Find where the given text appears and provide that cell's center as [x, y] coordinate. 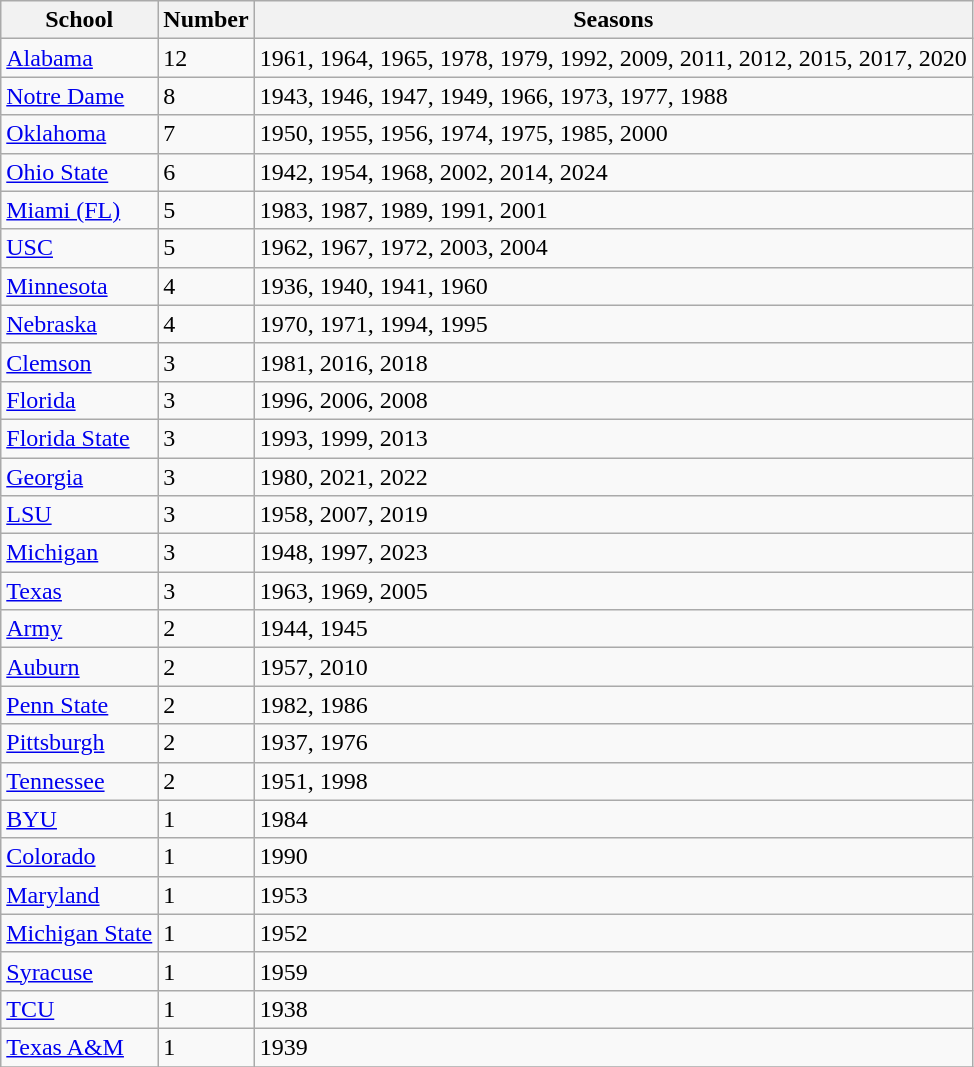
1982, 1986 [613, 705]
1993, 1999, 2013 [613, 438]
Texas [80, 591]
1950, 1955, 1956, 1974, 1975, 1985, 2000 [613, 134]
Pittsburgh [80, 743]
1983, 1987, 1989, 1991, 2001 [613, 210]
1980, 2021, 2022 [613, 477]
12 [206, 58]
Oklahoma [80, 134]
Michigan [80, 553]
Maryland [80, 895]
1938 [613, 1009]
1970, 1971, 1994, 1995 [613, 324]
Florida [80, 400]
1981, 2016, 2018 [613, 362]
Miami (FL) [80, 210]
1952 [613, 933]
Clemson [80, 362]
1957, 2010 [613, 667]
Texas A&M [80, 1047]
Colorado [80, 857]
School [80, 20]
Syracuse [80, 971]
7 [206, 134]
Seasons [613, 20]
Army [80, 629]
1959 [613, 971]
BYU [80, 819]
Nebraska [80, 324]
1942, 1954, 1968, 2002, 2014, 2024 [613, 172]
1951, 1998 [613, 781]
1990 [613, 857]
1953 [613, 895]
LSU [80, 515]
1984 [613, 819]
Tennessee [80, 781]
1944, 1945 [613, 629]
Number [206, 20]
Penn State [80, 705]
1937, 1976 [613, 743]
1943, 1946, 1947, 1949, 1966, 1973, 1977, 1988 [613, 96]
1961, 1964, 1965, 1978, 1979, 1992, 2009, 2011, 2012, 2015, 2017, 2020 [613, 58]
TCU [80, 1009]
Notre Dame [80, 96]
USC [80, 248]
1948, 1997, 2023 [613, 553]
1996, 2006, 2008 [613, 400]
1939 [613, 1047]
6 [206, 172]
Michigan State [80, 933]
Alabama [80, 58]
1962, 1967, 1972, 2003, 2004 [613, 248]
1936, 1940, 1941, 1960 [613, 286]
Georgia [80, 477]
1963, 1969, 2005 [613, 591]
Ohio State [80, 172]
1958, 2007, 2019 [613, 515]
Auburn [80, 667]
8 [206, 96]
Florida State [80, 438]
Minnesota [80, 286]
